From the cell containing the given text, extract its center point as [x, y] coordinate. 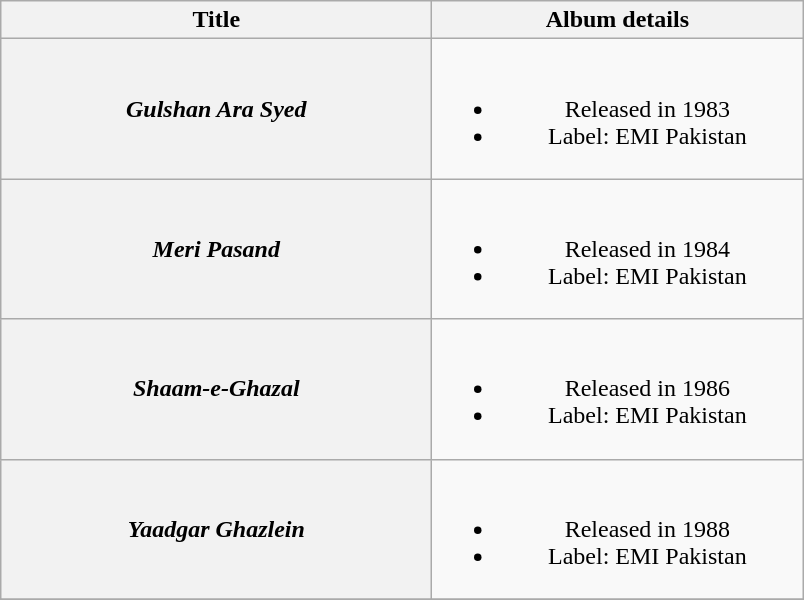
Title [216, 20]
Shaam-e-Ghazal [216, 389]
Released in 1983Label: EMI Pakistan [618, 109]
Released in 1984Label: EMI Pakistan [618, 249]
Album details [618, 20]
Released in 1986Label: EMI Pakistan [618, 389]
Gulshan Ara Syed [216, 109]
Yaadgar Ghazlein [216, 529]
Meri Pasand [216, 249]
Released in 1988Label: EMI Pakistan [618, 529]
